Locate the cell with the specified text and output its [x, y] center coordinate. 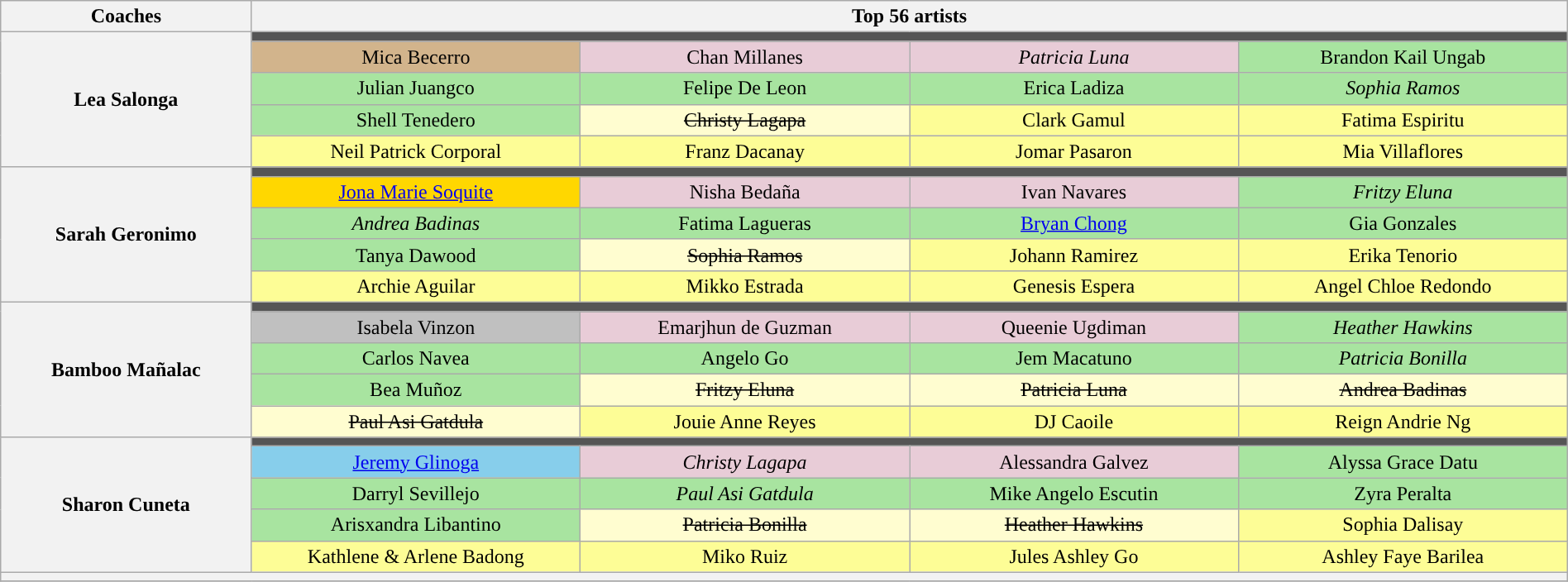
Neil Patrick Corporal [416, 151]
Brandon Kail Ungab [1403, 57]
DJ Caoile [1074, 422]
Mikko Estrada [745, 286]
Chan Millanes [745, 57]
Genesis Espera [1074, 286]
Sophia Dalisay [1403, 525]
Miko Ruiz [745, 556]
Angel Chloe Redondo [1403, 286]
Reign Andrie Ng [1403, 422]
Felipe De Leon [745, 88]
Sarah Geronimo [126, 235]
Jules Ashley Go [1074, 556]
Julian Juangco [416, 88]
Jem Macatuno [1074, 359]
Jomar Pasaron [1074, 151]
Arisxandra Libantino [416, 525]
Mica Becerro [416, 57]
Jona Marie Soquite [416, 192]
Zyra Peralta [1403, 494]
Coaches [126, 17]
Jeremy Glinoga [416, 462]
Queenie Ugdiman [1074, 327]
Jouie Anne Reyes [745, 422]
Carlos Navea [416, 359]
Erica Ladiza [1074, 88]
Gia Gonzales [1403, 223]
Erika Tenorio [1403, 255]
Franz Dacanay [745, 151]
Bea Muñoz [416, 390]
Fatima Espiritu [1403, 120]
Fatima Lagueras [745, 223]
Bamboo Mañalac [126, 369]
Mike Angelo Escutin [1074, 494]
Lea Salonga [126, 99]
Shell Tenedero [416, 120]
Emarjhun de Guzman [745, 327]
Archie Aguilar [416, 286]
Darryl Sevillejo [416, 494]
Nisha Bedaña [745, 192]
Johann Ramirez [1074, 255]
Isabela Vinzon [416, 327]
Kathlene & Arlene Badong [416, 556]
Top 56 artists [910, 17]
Angelo Go [745, 359]
Alessandra Galvez [1074, 462]
Ivan Navares [1074, 192]
Tanya Dawood [416, 255]
Mia Villaflores [1403, 151]
Alyssa Grace Datu [1403, 462]
Bryan Chong [1074, 223]
Clark Gamul [1074, 120]
Ashley Faye Barilea [1403, 556]
Sharon Cuneta [126, 504]
